Search for the cell housing the specified text and yield its (X, Y) center coordinate. 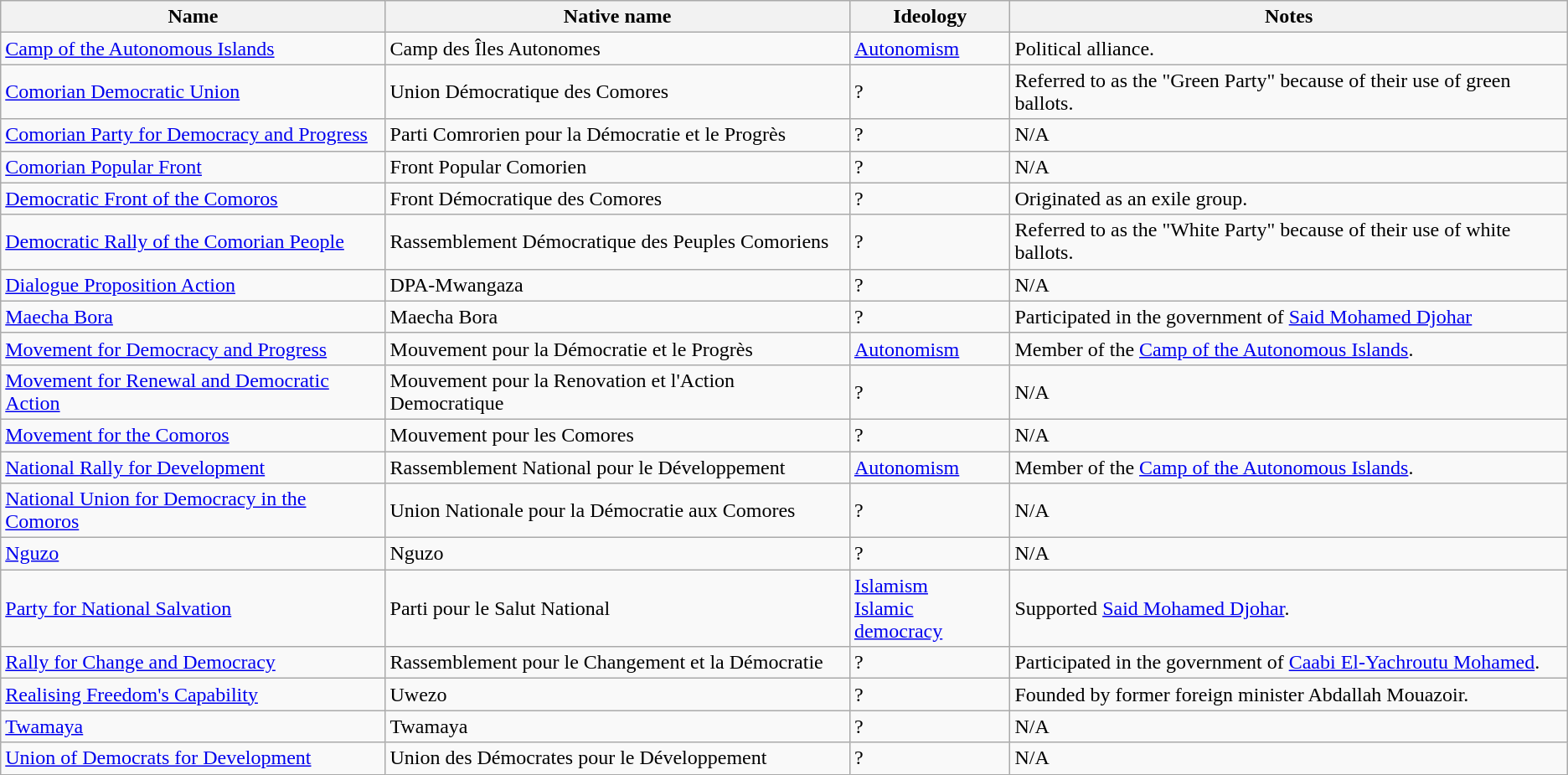
Rassemblement pour le Changement et la Démocratie (617, 663)
Native name (617, 17)
IslamismIslamic democracy (930, 608)
Comorian Democratic Union (193, 92)
Rassemblement National pour le Développement (617, 467)
Party for National Salvation (193, 608)
Ideology (930, 17)
Front Démocratique des Comores (617, 199)
Camp des Îles Autonomes (617, 49)
National Union for Democracy in the Comoros (193, 511)
Mouvement pour la Démocratie et le Progrès (617, 349)
Movement for the Comoros (193, 435)
Realising Freedom's Capability (193, 695)
Supported Said Mohamed Djohar. (1288, 608)
National Rally for Development (193, 467)
Camp of the Autonomous Islands (193, 49)
Parti Comrorien pour la Démocratie et le Progrès (617, 135)
Movement for Democracy and Progress (193, 349)
Parti pour le Salut National (617, 608)
Mouvement pour les Comores (617, 435)
Democratic Rally of the Comorian People (193, 241)
Movement for Renewal and Democratic Action (193, 392)
Rally for Change and Democracy (193, 663)
Participated in the government of Caabi El-Yachroutu Mohamed. (1288, 663)
Dialogue Proposition Action (193, 285)
Union des Démocrates pour le Développement (617, 758)
Referred to as the "White Party" because of their use of white ballots. (1288, 241)
Comorian Popular Front (193, 167)
Rassemblement Démocratique des Peuples Comoriens (617, 241)
Front Popular Comorien (617, 167)
Mouvement pour la Renovation et l'Action Democratique (617, 392)
Union Nationale pour la Démocratie aux Comores (617, 511)
Founded by former foreign minister Abdallah Mouazoir. (1288, 695)
Comorian Party for Democracy and Progress (193, 135)
Union Démocratique des Comores (617, 92)
Uwezo (617, 695)
Name (193, 17)
Political alliance. (1288, 49)
DPA-Mwangaza (617, 285)
Democratic Front of the Comoros (193, 199)
Notes (1288, 17)
Union of Democrats for Development (193, 758)
Referred to as the "Green Party" because of their use of green ballots. (1288, 92)
Participated in the government of Said Mohamed Djohar (1288, 317)
Originated as an exile group. (1288, 199)
